Provide the (X, Y) coordinate of the cell's center where the given text is located.  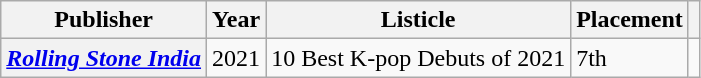
Publisher (104, 20)
2021 (236, 58)
Listicle (418, 20)
7th (630, 58)
Year (236, 20)
10 Best K-pop Debuts of 2021 (418, 58)
Placement (630, 20)
Rolling Stone India (104, 58)
